Extract the (X, Y) coordinate from the center of the cell holding the provided text.  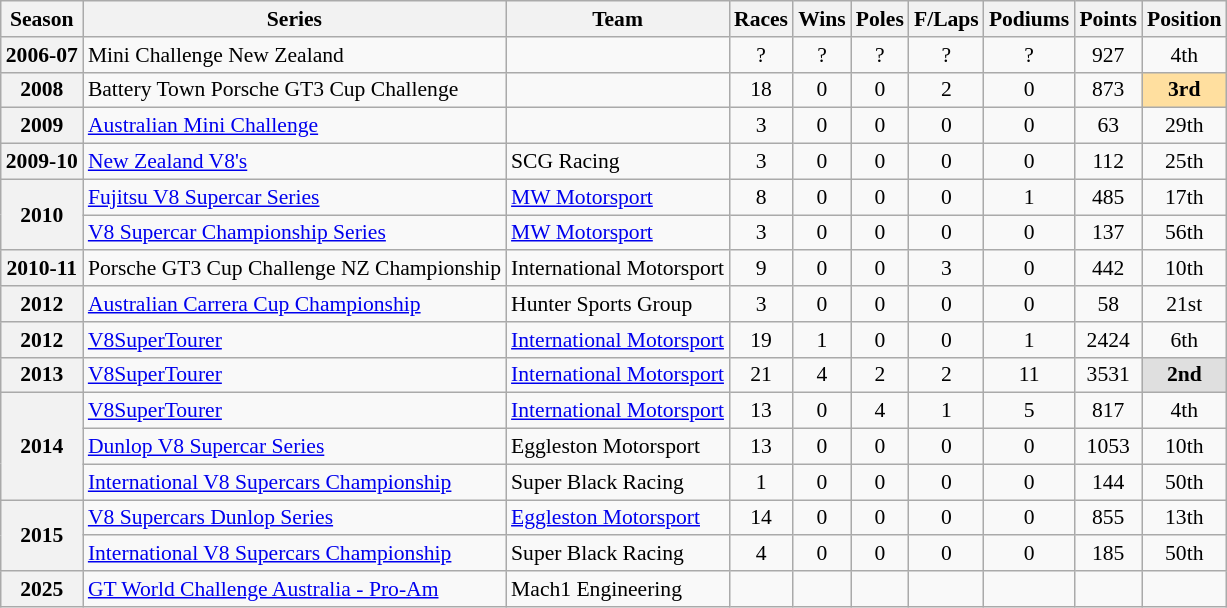
Podiums (1030, 19)
2013 (42, 375)
17th (1184, 197)
2009 (42, 126)
137 (1108, 233)
11 (1030, 375)
485 (1108, 197)
2025 (42, 589)
25th (1184, 162)
63 (1108, 126)
14 (761, 518)
Wins (822, 19)
19 (761, 340)
2010 (42, 214)
855 (1108, 518)
6th (1184, 340)
2014 (42, 446)
21 (761, 375)
2009-10 (42, 162)
Poles (880, 19)
56th (1184, 233)
9 (761, 269)
18 (761, 90)
1053 (1108, 447)
112 (1108, 162)
144 (1108, 482)
Position (1184, 19)
185 (1108, 554)
Porsche GT3 Cup Challenge NZ Championship (294, 269)
V8 Supercar Championship Series (294, 233)
Fujitsu V8 Supercar Series (294, 197)
F/Laps (946, 19)
Season (42, 19)
2008 (42, 90)
29th (1184, 126)
Series (294, 19)
SCG Racing (618, 162)
Mini Challenge New Zealand (294, 55)
817 (1108, 411)
927 (1108, 55)
Hunter Sports Group (618, 304)
13th (1184, 518)
21st (1184, 304)
2010-11 (42, 269)
2nd (1184, 375)
3531 (1108, 375)
8 (761, 197)
2015 (42, 536)
58 (1108, 304)
Dunlop V8 Supercar Series (294, 447)
V8 Supercars Dunlop Series (294, 518)
2424 (1108, 340)
Mach1 Engineering (618, 589)
873 (1108, 90)
Races (761, 19)
Australian Carrera Cup Championship (294, 304)
3rd (1184, 90)
GT World Challenge Australia - Pro-Am (294, 589)
442 (1108, 269)
Team (618, 19)
5 (1030, 411)
Australian Mini Challenge (294, 126)
2006-07 (42, 55)
Points (1108, 19)
Battery Town Porsche GT3 Cup Challenge (294, 90)
New Zealand V8's (294, 162)
